Extract the [x, y] coordinate from the center of the cell holding the provided text.  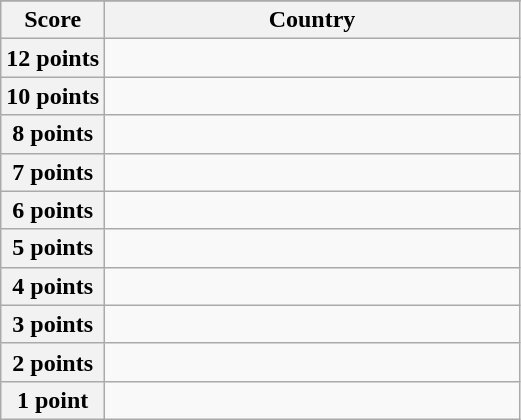
4 points [53, 286]
Country [312, 20]
7 points [53, 172]
8 points [53, 134]
6 points [53, 210]
12 points [53, 58]
10 points [53, 96]
Score [53, 20]
5 points [53, 248]
3 points [53, 324]
1 point [53, 400]
2 points [53, 362]
